Provide the [X, Y] coordinate of the cell's center where the given text is located.  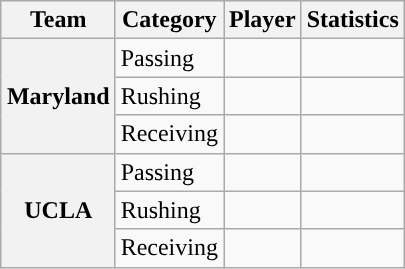
Maryland [58, 96]
Statistics [352, 20]
Team [58, 20]
Category [169, 20]
UCLA [58, 210]
Player [263, 20]
